For the text-containing cell, return its midpoint in (x, y) coordinate format. 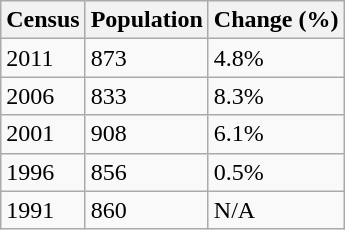
1991 (43, 210)
856 (146, 172)
0.5% (276, 172)
833 (146, 96)
873 (146, 58)
1996 (43, 172)
Population (146, 20)
Census (43, 20)
860 (146, 210)
6.1% (276, 134)
4.8% (276, 58)
8.3% (276, 96)
Change (%) (276, 20)
N/A (276, 210)
908 (146, 134)
2006 (43, 96)
2011 (43, 58)
2001 (43, 134)
